Search for the cell housing the specified text and yield its (X, Y) center coordinate. 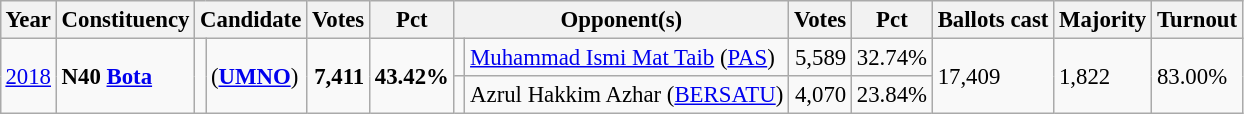
(UMNO) (256, 76)
N40 Bota (125, 76)
17,409 (992, 76)
43.42% (412, 76)
32.74% (892, 57)
Ballots cast (992, 20)
Turnout (1198, 20)
5,589 (820, 57)
4,070 (820, 95)
Muhammad Ismi Mat Taib (PAS) (627, 57)
Year (28, 20)
Constituency (125, 20)
Azrul Hakkim Azhar (BERSATU) (627, 95)
2018 (28, 76)
7,411 (338, 76)
23.84% (892, 95)
Majority (1103, 20)
Candidate (251, 20)
Opponent(s) (621, 20)
83.00% (1198, 76)
1,822 (1103, 76)
